Locate the cell with the specified text and output its [x, y] center coordinate. 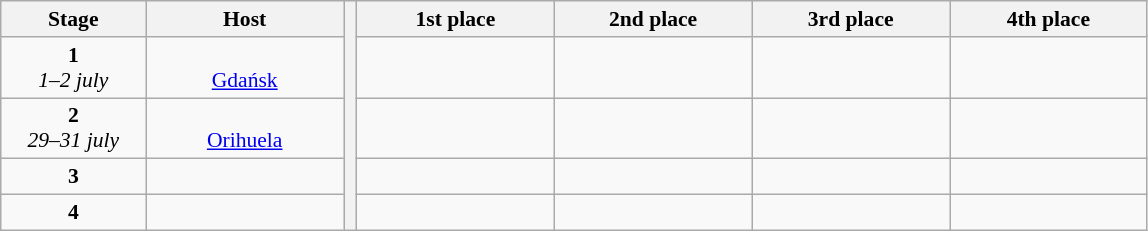
1st place [456, 19]
Orihuela [245, 128]
4th place [1049, 19]
11–2 july [74, 68]
Gdańsk [245, 68]
Stage [74, 19]
229–31 july [74, 128]
4 [74, 213]
Host [245, 19]
3 [74, 177]
2nd place [653, 19]
3rd place [851, 19]
